Find where the given text appears and provide that cell's center as [x, y] coordinate. 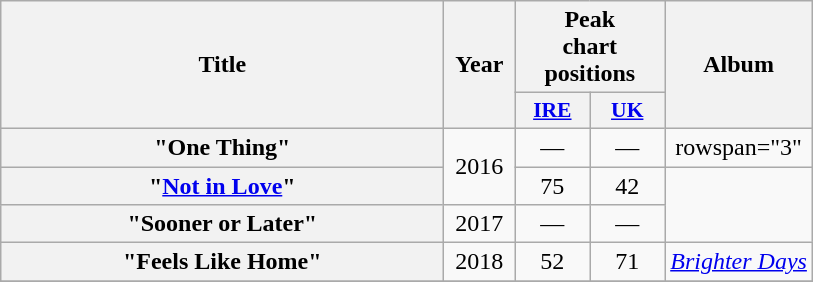
Title [222, 65]
"Sooner or Later" [222, 224]
IRE [552, 111]
52 [552, 262]
2016 [480, 166]
71 [628, 262]
Year [480, 65]
Brighter Days [739, 262]
"One Thing" [222, 147]
Album [739, 65]
UK [628, 111]
2017 [480, 224]
"Feels Like Home" [222, 262]
75 [552, 185]
"Not in Love" [222, 185]
rowspan="3" [739, 147]
2018 [480, 262]
Peakchartpositions [590, 47]
42 [628, 185]
